Provide the [X, Y] coordinate of the cell's center where the given text is located.  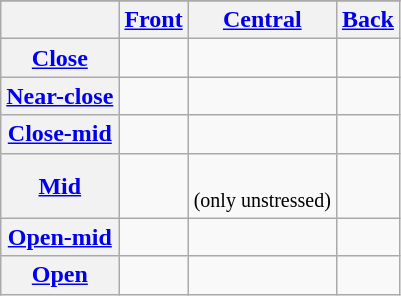
Central [262, 20]
Close-mid [60, 134]
Mid [60, 186]
Near-close [60, 96]
Front [154, 20]
Back [368, 20]
(only unstressed) [262, 186]
Open [60, 275]
Open-mid [60, 237]
Close [60, 58]
